For the text-containing cell, return its midpoint in [X, Y] coordinate format. 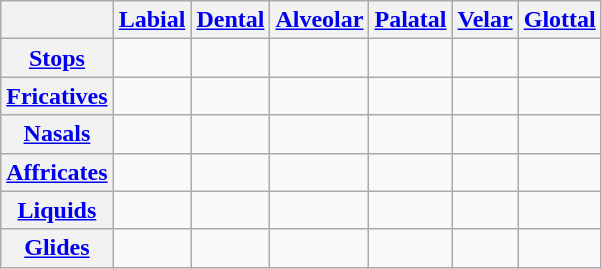
Palatal [410, 20]
Stops [57, 58]
Glottal [560, 20]
Dental [230, 20]
Nasals [57, 134]
Affricates [57, 172]
Liquids [57, 210]
Fricatives [57, 96]
Labial [152, 20]
Glides [57, 248]
Alveolar [320, 20]
Velar [485, 20]
